Search for the cell housing the specified text and yield its [x, y] center coordinate. 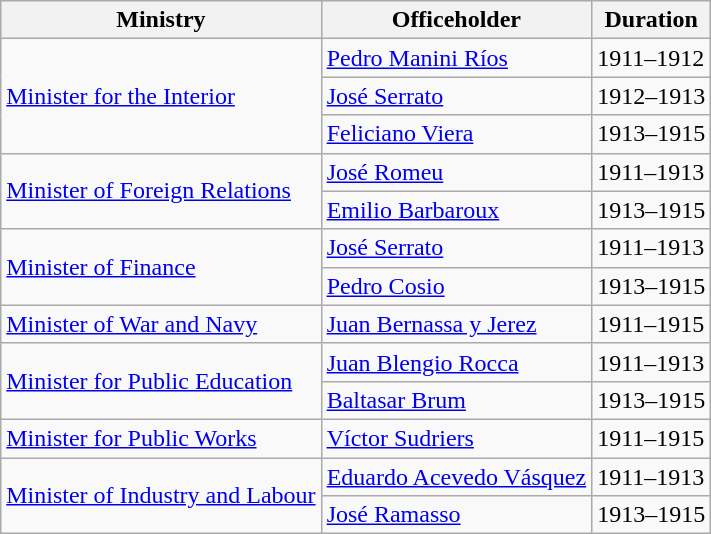
Officeholder [456, 20]
Emilio Barbaroux [456, 210]
Baltasar Brum [456, 400]
Minister of Foreign Relations [161, 191]
Minister for Public Education [161, 381]
José Ramasso [456, 515]
José Romeu [456, 172]
Eduardo Acevedo Vásquez [456, 477]
Ministry [161, 20]
1911–1912 [652, 58]
Juan Blengio Rocca [456, 362]
Duration [652, 20]
Juan Bernassa y Jerez [456, 324]
Pedro Manini Ríos [456, 58]
Minister of Industry and Labour [161, 496]
Minister for Public Works [161, 438]
Minister of War and Navy [161, 324]
Minister of Finance [161, 267]
Feliciano Viera [456, 134]
Víctor Sudriers [456, 438]
1912–1913 [652, 96]
Pedro Cosio [456, 286]
Minister for the Interior [161, 96]
